Return (X, Y) of the center of cell containing provided text 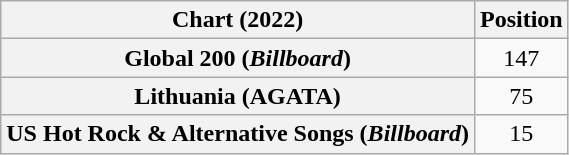
Position (521, 20)
Global 200 (Billboard) (238, 58)
US Hot Rock & Alternative Songs (Billboard) (238, 134)
Lithuania (AGATA) (238, 96)
75 (521, 96)
Chart (2022) (238, 20)
147 (521, 58)
15 (521, 134)
